Determine the [X, Y] coordinate at the center of the cell enclosing the given text.  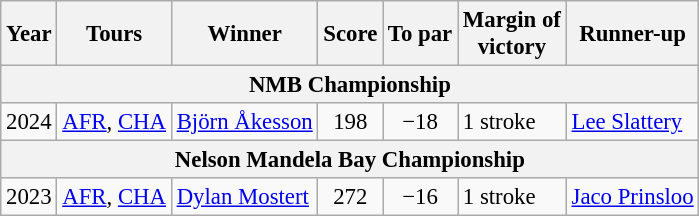
Björn Åkesson [244, 122]
Jaco Prinsloo [632, 197]
Margin ofvictory [512, 34]
NMB Championship [350, 85]
Dylan Mostert [244, 197]
−18 [420, 122]
Lee Slattery [632, 122]
Score [350, 34]
−16 [420, 197]
Nelson Mandela Bay Championship [350, 160]
2024 [29, 122]
Tours [114, 34]
To par [420, 34]
2023 [29, 197]
198 [350, 122]
Year [29, 34]
Runner-up [632, 34]
Winner [244, 34]
272 [350, 197]
